Extract the [X, Y] coordinate from the center of the cell holding the provided text.  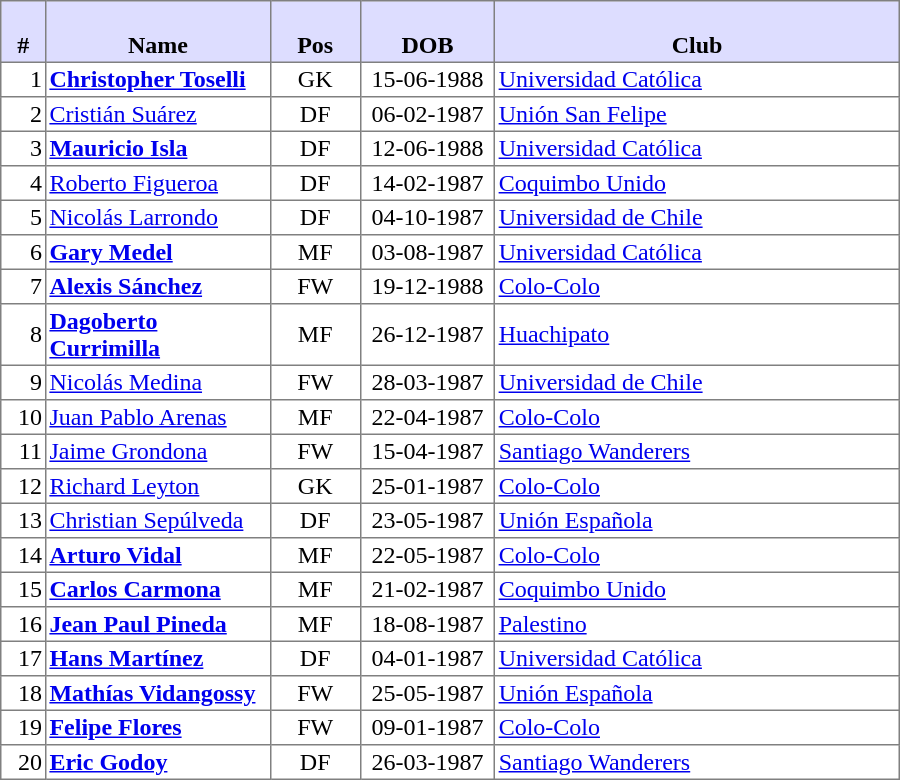
22-05-1987 [428, 555]
11 [24, 451]
Nicolás Larrondo [158, 217]
12 [24, 486]
Mauricio Isla [158, 148]
Unión San Felipe [697, 114]
Hans Martínez [158, 658]
Gary Medel [158, 252]
19 [24, 727]
03-08-1987 [428, 252]
21-02-1987 [428, 589]
Nicolás Medina [158, 382]
15-06-1988 [428, 79]
04-01-1987 [428, 658]
18 [24, 693]
Dagoberto Currimilla [158, 335]
Alexis Sánchez [158, 286]
09-01-1987 [428, 727]
25-05-1987 [428, 693]
20 [24, 762]
9 [24, 382]
# [24, 32]
18-08-1987 [428, 624]
6 [24, 252]
22-04-1987 [428, 417]
8 [24, 335]
Roberto Figueroa [158, 183]
Eric Godoy [158, 762]
06-02-1987 [428, 114]
23-05-1987 [428, 520]
Name [158, 32]
Felipe Flores [158, 727]
14-02-1987 [428, 183]
Richard Leyton [158, 486]
Cristián Suárez [158, 114]
Mathías Vidangossy [158, 693]
1 [24, 79]
Christopher Toselli [158, 79]
19-12-1988 [428, 286]
DOB [428, 32]
Huachipato [697, 335]
26-12-1987 [428, 335]
7 [24, 286]
5 [24, 217]
16 [24, 624]
Carlos Carmona [158, 589]
Jaime Grondona [158, 451]
Pos [315, 32]
Club [697, 32]
12-06-1988 [428, 148]
25-01-1987 [428, 486]
Palestino [697, 624]
Jean Paul Pineda [158, 624]
4 [24, 183]
17 [24, 658]
15-04-1987 [428, 451]
14 [24, 555]
Arturo Vidal [158, 555]
Juan Pablo Arenas [158, 417]
10 [24, 417]
15 [24, 589]
2 [24, 114]
13 [24, 520]
Christian Sepúlveda [158, 520]
26-03-1987 [428, 762]
3 [24, 148]
04-10-1987 [428, 217]
28-03-1987 [428, 382]
